From the cell containing the given text, extract its center point as [x, y] coordinate. 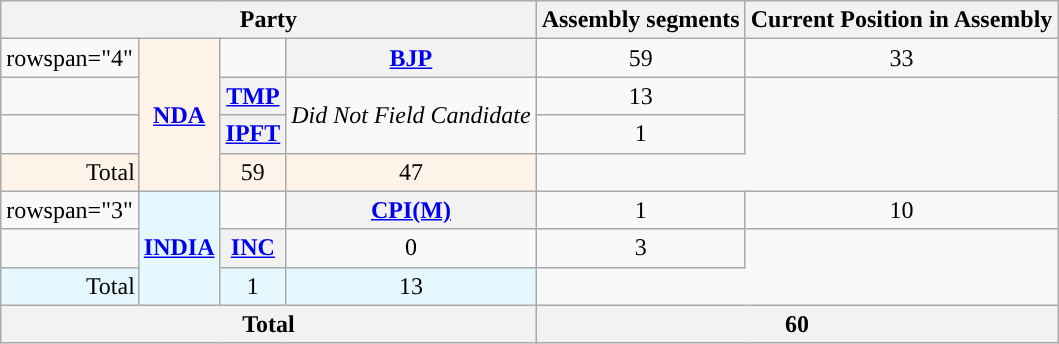
Current Position in Assembly [902, 20]
NDA [179, 115]
INDIA [179, 248]
INC [253, 248]
BJP [411, 58]
0 [411, 248]
Assembly segments [640, 20]
Did Not Field Candidate [411, 115]
10 [902, 210]
Party [268, 20]
TMP [253, 96]
rowspan="4" [70, 58]
33 [902, 58]
rowspan="3" [70, 210]
60 [797, 324]
3 [640, 248]
CPI(M) [411, 210]
IPFT [253, 134]
47 [411, 172]
